Capture the cell that displays the provided text and extract its [x, y] central coordinate. 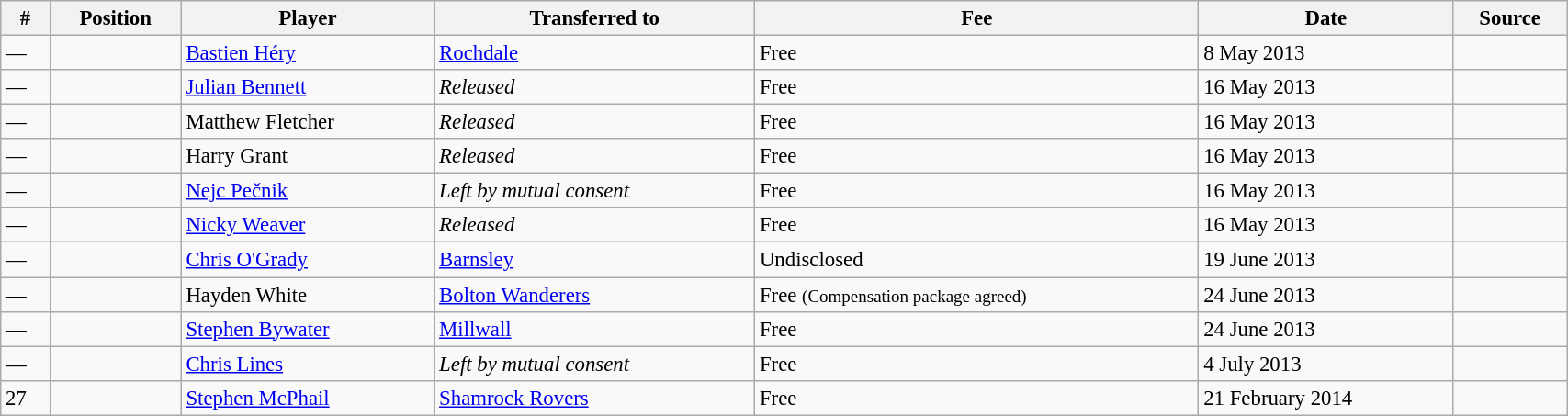
Shamrock Rovers [595, 398]
8 May 2013 [1326, 53]
Fee [977, 18]
Matthew Fletcher [308, 122]
Nejc Pečnik [308, 191]
Transferred to [595, 18]
19 June 2013 [1326, 260]
Chris Lines [308, 364]
# [26, 18]
Hayden White [308, 295]
4 July 2013 [1326, 364]
Position [116, 18]
Source [1510, 18]
Undisclosed [977, 260]
Millwall [595, 329]
27 [26, 398]
Rochdale [595, 53]
Harry Grant [308, 156]
Stephen McPhail [308, 398]
Bastien Héry [308, 53]
Nicky Weaver [308, 225]
21 February 2014 [1326, 398]
Julian Bennett [308, 87]
Date [1326, 18]
Bolton Wanderers [595, 295]
Chris O'Grady [308, 260]
Player [308, 18]
Stephen Bywater [308, 329]
Barnsley [595, 260]
Free (Compensation package agreed) [977, 295]
